Locate the cell with the specified text and output its [x, y] center coordinate. 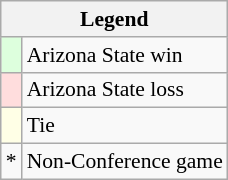
Arizona State loss [125, 90]
* [12, 162]
Non-Conference game [125, 162]
Arizona State win [125, 55]
Tie [125, 126]
Legend [114, 19]
